Return (x, y) of the center of cell containing provided text 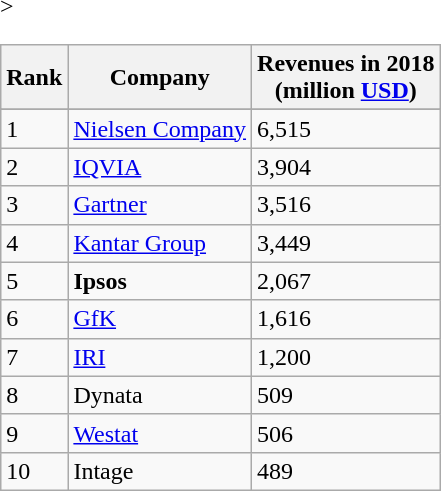
2,067 (346, 281)
489 (346, 471)
Kantar Group (160, 243)
9 (34, 433)
Nielsen Company (160, 129)
506 (346, 433)
Rank (34, 78)
1 (34, 129)
Company (160, 78)
1,200 (346, 357)
8 (34, 395)
3,449 (346, 243)
Westat (160, 433)
5 (34, 281)
3 (34, 205)
7 (34, 357)
10 (34, 471)
3,904 (346, 167)
GfK (160, 319)
Revenues in 2018 (million USD) (346, 78)
Intage (160, 471)
6 (34, 319)
IQVIA (160, 167)
Gartner (160, 205)
IRI (160, 357)
509 (346, 395)
6,515 (346, 129)
1,616 (346, 319)
Ipsos (160, 281)
2 (34, 167)
Dynata (160, 395)
3,516 (346, 205)
4 (34, 243)
